For the text-containing cell, return its midpoint in [X, Y] coordinate format. 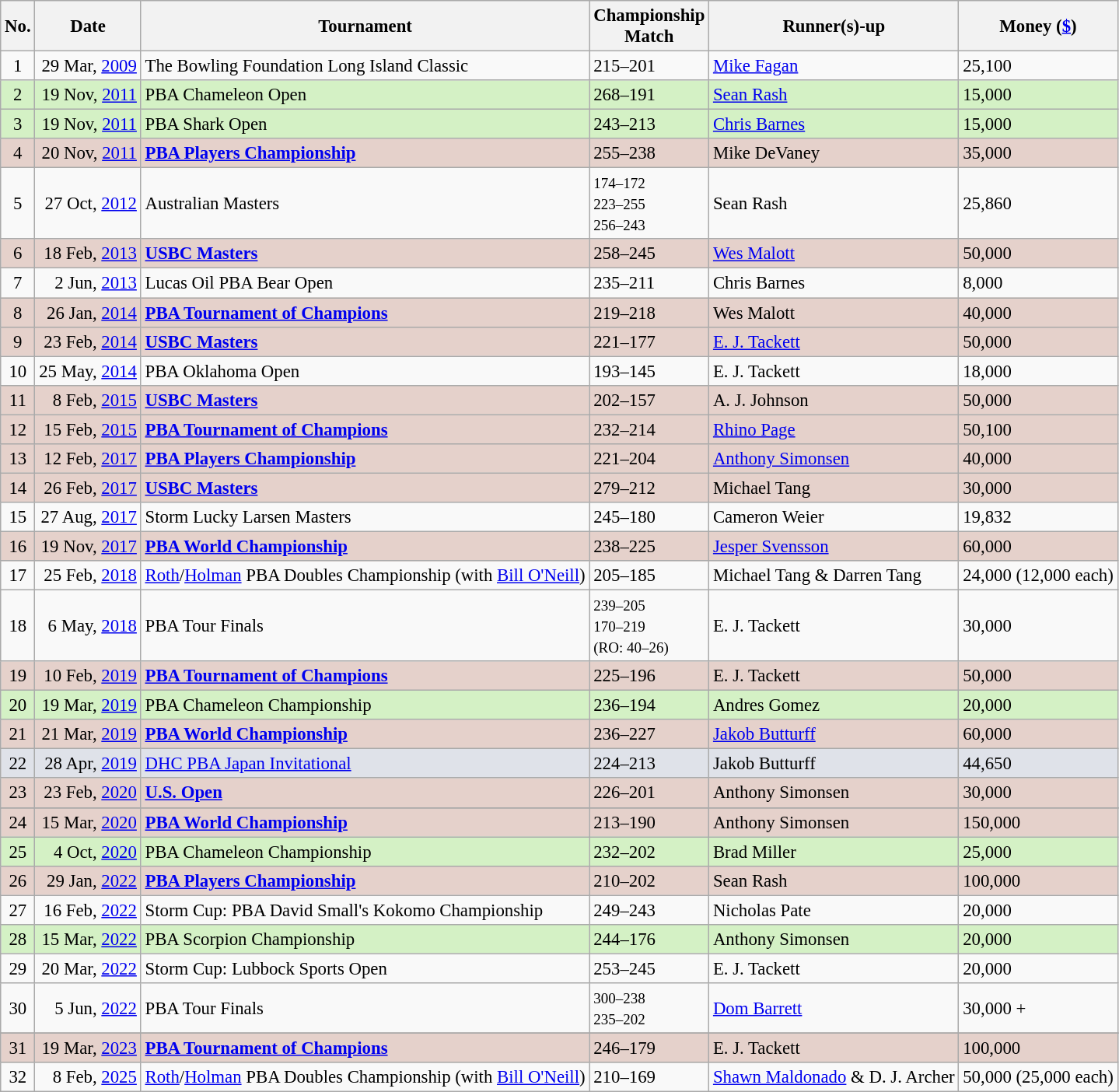
2 Jun, 2013 [88, 283]
Tournament [365, 26]
27 Aug, 2017 [88, 517]
219–218 [649, 313]
226–201 [649, 793]
26 Jan, 2014 [88, 313]
8,000 [1038, 283]
300–238235–202 [649, 1008]
221–177 [649, 341]
24,000 (12,000 each) [1038, 576]
246–179 [649, 1048]
35,000 [1038, 153]
245–180 [649, 517]
15 Feb, 2015 [88, 429]
23 Feb, 2020 [88, 793]
6 [18, 254]
Michael Tang & Darren Tang [834, 576]
The Bowling Foundation Long Island Classic [365, 66]
27 [18, 910]
25,860 [1038, 204]
Dom Barrett [834, 1008]
7 [18, 283]
20 Nov, 2011 [88, 153]
29 [18, 968]
16 [18, 546]
1 [18, 66]
Date [88, 26]
8 Feb, 2025 [88, 1077]
9 [18, 341]
Jesper Svensson [834, 546]
22 [18, 764]
10 [18, 371]
279–212 [649, 488]
11 [18, 400]
210–169 [649, 1077]
268–191 [649, 95]
Michael Tang [834, 488]
215–201 [649, 66]
U.S. Open [365, 793]
15 [18, 517]
25 May, 2014 [88, 371]
Runner(s)-up [834, 26]
50,100 [1038, 429]
23 [18, 793]
Storm Cup: Lubbock Sports Open [365, 968]
18,000 [1038, 371]
18 [18, 626]
DHC PBA Japan Invitational [365, 764]
26 [18, 880]
30,000 + [1038, 1008]
232–214 [649, 429]
18 Feb, 2013 [88, 254]
15 Mar, 2022 [88, 940]
21 Mar, 2019 [88, 734]
19,832 [1038, 517]
221–204 [649, 459]
Rhino Page [834, 429]
20 [18, 705]
44,650 [1038, 764]
235–211 [649, 283]
4 Oct, 2020 [88, 852]
193–145 [649, 371]
2 [18, 95]
210–202 [649, 880]
4 [18, 153]
PBA Scorpion Championship [365, 940]
Mike DeVaney [834, 153]
6 May, 2018 [88, 626]
244–176 [649, 940]
PBA Oklahoma Open [365, 371]
13 [18, 459]
Storm Lucky Larsen Masters [365, 517]
202–157 [649, 400]
14 [18, 488]
Lucas Oil PBA Bear Open [365, 283]
236–227 [649, 734]
32 [18, 1077]
3 [18, 124]
Storm Cup: PBA David Small's Kokomo Championship [365, 910]
238–225 [649, 546]
5 Jun, 2022 [88, 1008]
27 Oct, 2012 [88, 204]
Shawn Maldonado & D. J. Archer [834, 1077]
Nicholas Pate [834, 910]
12 [18, 429]
213–190 [649, 822]
5 [18, 204]
19 Mar, 2023 [88, 1048]
23 Feb, 2014 [88, 341]
31 [18, 1048]
28 Apr, 2019 [88, 764]
253–245 [649, 968]
19 [18, 676]
16 Feb, 2022 [88, 910]
8 [18, 313]
232–202 [649, 852]
25,000 [1038, 852]
25 [18, 852]
28 [18, 940]
No. [18, 26]
20 Mar, 2022 [88, 968]
25,100 [1038, 66]
Cameron Weier [834, 517]
243–213 [649, 124]
ChampionshipMatch [649, 26]
19 Nov, 2017 [88, 546]
21 [18, 734]
174–172223–255256–243 [649, 204]
258–245 [649, 254]
17 [18, 576]
224–213 [649, 764]
PBA Chameleon Open [365, 95]
26 Feb, 2017 [88, 488]
Australian Masters [365, 204]
50,000 (25,000 each) [1038, 1077]
A. J. Johnson [834, 400]
Brad Miller [834, 852]
8 Feb, 2015 [88, 400]
25 Feb, 2018 [88, 576]
Mike Fagan [834, 66]
255–238 [649, 153]
239–205170–219(RO: 40–26) [649, 626]
30 [18, 1008]
205–185 [649, 576]
225–196 [649, 676]
24 [18, 822]
PBA Shark Open [365, 124]
10 Feb, 2019 [88, 676]
Money ($) [1038, 26]
249–243 [649, 910]
19 Mar, 2019 [88, 705]
15 Mar, 2020 [88, 822]
29 Jan, 2022 [88, 880]
236–194 [649, 705]
29 Mar, 2009 [88, 66]
12 Feb, 2017 [88, 459]
150,000 [1038, 822]
Andres Gomez [834, 705]
